Search for the cell housing the specified text and yield its [X, Y] center coordinate. 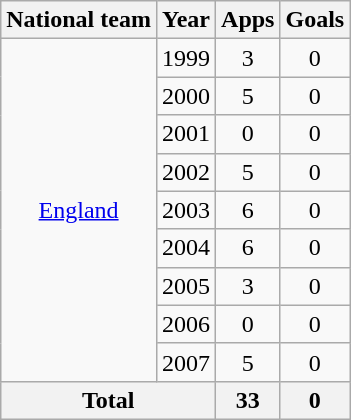
National team [79, 20]
2003 [186, 210]
Total [108, 400]
England [79, 210]
Goals [315, 20]
Year [186, 20]
2001 [186, 134]
2007 [186, 362]
Apps [248, 20]
2000 [186, 96]
2005 [186, 286]
1999 [186, 58]
2004 [186, 248]
2006 [186, 324]
2002 [186, 172]
33 [248, 400]
